Provide the (X, Y) coordinate of the cell's center where the given text is located.  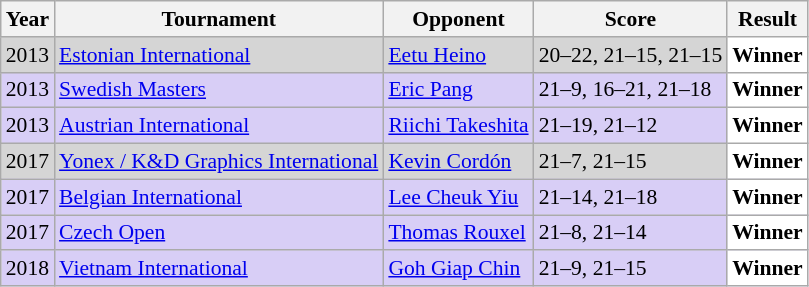
Thomas Rouxel (458, 233)
21–8, 21–14 (631, 233)
21–14, 21–18 (631, 197)
Yonex / K&D Graphics International (218, 162)
Opponent (458, 19)
Swedish Masters (218, 90)
Year (28, 19)
Czech Open (218, 233)
21–19, 21–12 (631, 126)
Riichi Takeshita (458, 126)
Tournament (218, 19)
2018 (28, 269)
Belgian International (218, 197)
Eetu Heino (458, 55)
21–7, 21–15 (631, 162)
21–9, 21–15 (631, 269)
Score (631, 19)
Goh Giap Chin (458, 269)
21–9, 16–21, 21–18 (631, 90)
Vietnam International (218, 269)
Estonian International (218, 55)
20–22, 21–15, 21–15 (631, 55)
Kevin Cordón (458, 162)
Result (768, 19)
Lee Cheuk Yiu (458, 197)
Austrian International (218, 126)
Eric Pang (458, 90)
